Return (x, y) of the center of cell containing provided text 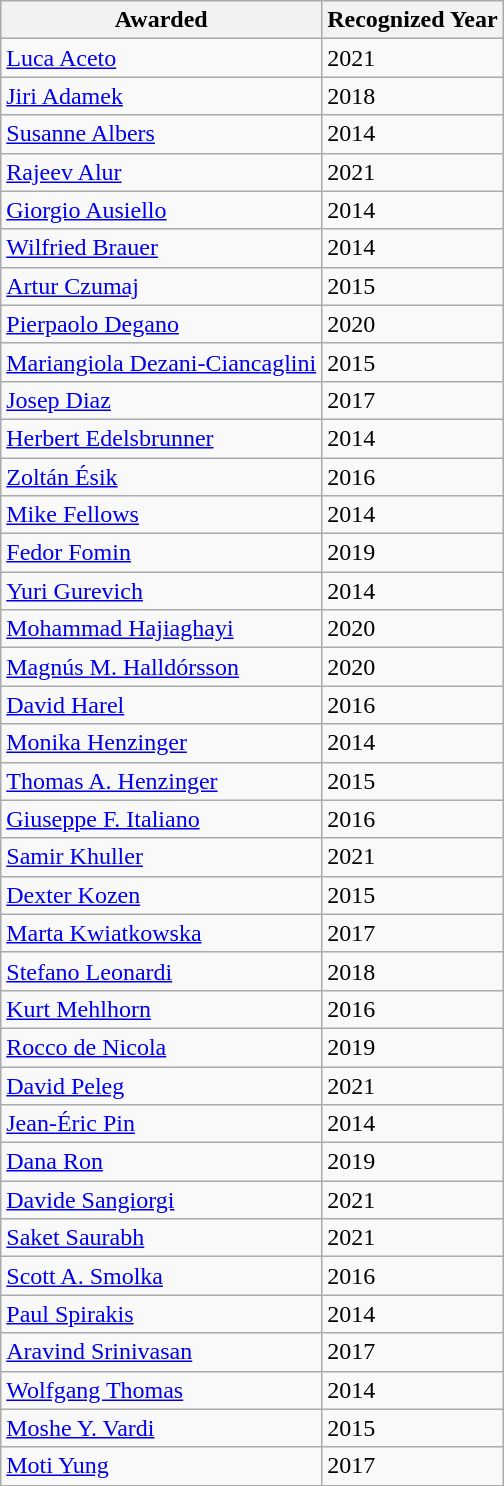
Susanne Albers (162, 134)
Marta Kwiatkowska (162, 933)
Awarded (162, 20)
Wolfgang Thomas (162, 1390)
Herbert Edelsbrunner (162, 438)
Scott A. Smolka (162, 1276)
Pierpaolo Degano (162, 324)
Stefano Leonardi (162, 971)
David Harel (162, 705)
Paul Spirakis (162, 1314)
Dexter Kozen (162, 895)
Jiri Adamek (162, 96)
Zoltán Ésik (162, 477)
Jean-Éric Pin (162, 1124)
Fedor Fomin (162, 553)
Mohammad Hajiaghayi (162, 629)
Magnús M. Halldórsson (162, 667)
Mariangiola Dezani-Ciancaglini (162, 362)
Dana Ron (162, 1162)
Davide Sangiorgi (162, 1200)
Recognized Year (412, 20)
Giuseppe F. Italiano (162, 819)
Thomas A. Henzinger (162, 781)
Rocco de Nicola (162, 1047)
Wilfried Brauer (162, 248)
Rajeev Alur (162, 172)
David Peleg (162, 1085)
Luca Aceto (162, 58)
Giorgio Ausiello (162, 210)
Monika Henzinger (162, 743)
Samir Khuller (162, 857)
Aravind Srinivasan (162, 1352)
Moti Yung (162, 1466)
Josep Diaz (162, 400)
Saket Saurabh (162, 1238)
Moshe Y. Vardi (162, 1428)
Mike Fellows (162, 515)
Yuri Gurevich (162, 591)
Kurt Mehlhorn (162, 1009)
Artur Czumaj (162, 286)
